Search for the cell housing the specified text and yield its [x, y] center coordinate. 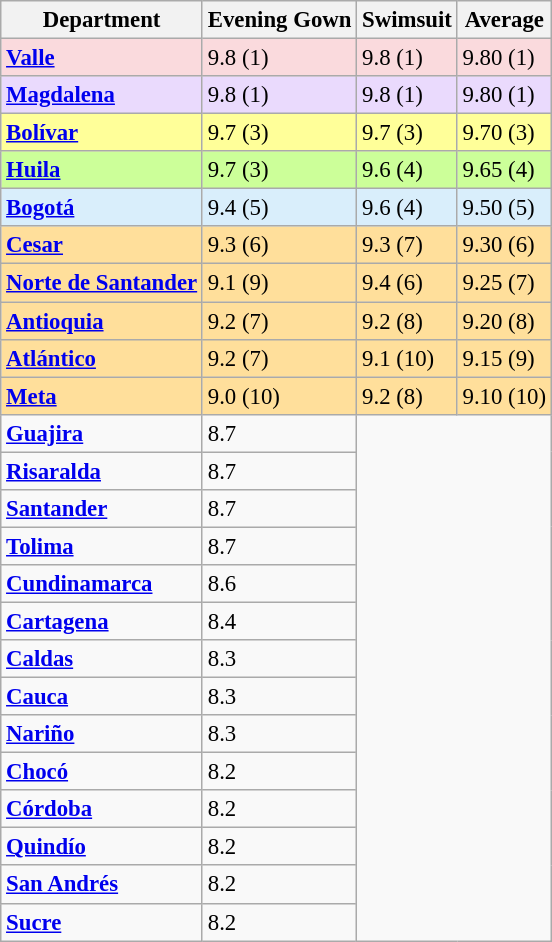
9.1 (10) [407, 358]
Department [102, 20]
Guajira [102, 433]
Caldas [102, 659]
9.70 (3) [504, 133]
Nariño [102, 734]
9.0 (10) [279, 396]
9.10 (10) [504, 396]
Antioquia [102, 321]
Huila [102, 170]
Córdoba [102, 809]
San Andrés [102, 885]
Average [504, 20]
Meta [102, 396]
Swimsuit [407, 20]
8.4 [279, 621]
9.3 (7) [407, 245]
9.30 (6) [504, 245]
Tolima [102, 546]
Bogotá [102, 208]
Santander [102, 509]
Magdalena [102, 95]
Cartagena [102, 621]
9.1 (9) [279, 283]
9.50 (5) [504, 208]
8.6 [279, 584]
Cauca [102, 697]
9.65 (4) [504, 170]
Risaralda [102, 471]
9.20 (8) [504, 321]
Norte de Santander [102, 283]
Bolívar [102, 133]
9.4 (6) [407, 283]
Cesar [102, 245]
9.3 (6) [279, 245]
Atlántico [102, 358]
9.25 (7) [504, 283]
9.15 (9) [504, 358]
Cundinamarca [102, 584]
Sucre [102, 922]
9.4 (5) [279, 208]
Chocó [102, 772]
Quindío [102, 847]
Valle [102, 58]
Evening Gown [279, 20]
